Return the (x, y) coordinate for the center point of the cell that contains the specified text.  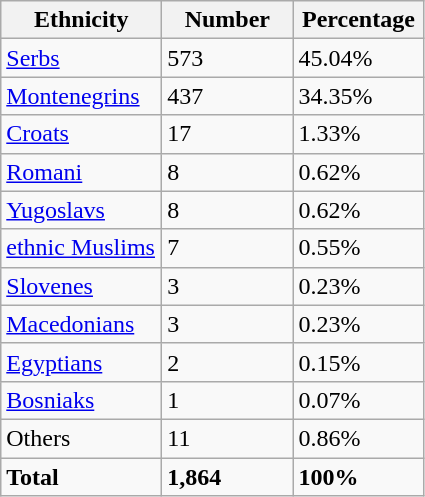
Montenegrins (82, 96)
Number (228, 20)
0.07% (358, 400)
Percentage (358, 20)
Bosniaks (82, 400)
17 (228, 134)
100% (358, 477)
45.04% (358, 58)
1 (228, 400)
Yugoslavs (82, 210)
Ethnicity (82, 20)
Serbs (82, 58)
Egyptians (82, 362)
1.33% (358, 134)
1,864 (228, 477)
Slovenes (82, 286)
Others (82, 438)
7 (228, 248)
Croats (82, 134)
11 (228, 438)
0.86% (358, 438)
34.35% (358, 96)
437 (228, 96)
ethnic Muslims (82, 248)
0.55% (358, 248)
Romani (82, 172)
2 (228, 362)
Total (82, 477)
0.15% (358, 362)
Macedonians (82, 324)
573 (228, 58)
